Pinpoint the cell where the given text exists, returning its [X, Y] midpoint coordinate. 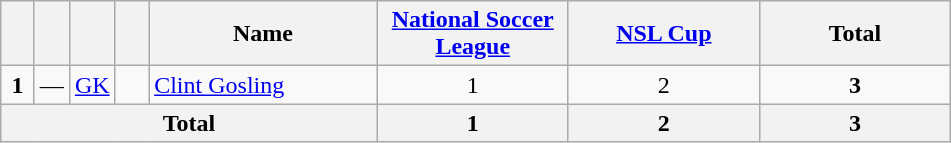
NSL Cup [664, 34]
Clint Gosling [264, 85]
— [52, 85]
National Soccer League [472, 34]
GK [92, 85]
Name [264, 34]
